Find where the given text appears and provide that cell's center as [x, y] coordinate. 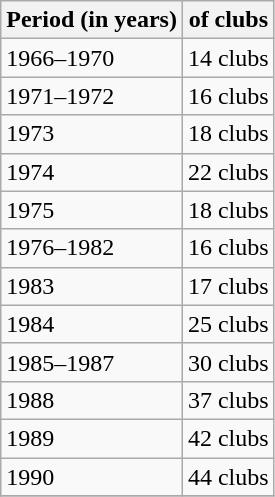
44 clubs [228, 477]
1976–1982 [92, 248]
22 clubs [228, 172]
of clubs [228, 20]
14 clubs [228, 58]
25 clubs [228, 324]
1966–1970 [92, 58]
1973 [92, 134]
1974 [92, 172]
42 clubs [228, 438]
37 clubs [228, 400]
17 clubs [228, 286]
1984 [92, 324]
1985–1987 [92, 362]
Period (in years) [92, 20]
1989 [92, 438]
30 clubs [228, 362]
1975 [92, 210]
1971–1972 [92, 96]
1983 [92, 286]
1990 [92, 477]
1988 [92, 400]
